For the text-containing cell, return its midpoint in [X, Y] coordinate format. 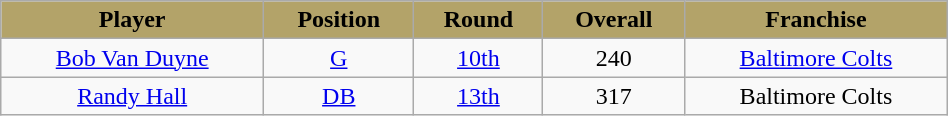
Franchise [816, 20]
13th [478, 96]
Randy Hall [132, 96]
DB [339, 96]
Overall [614, 20]
10th [478, 58]
240 [614, 58]
Position [339, 20]
Player [132, 20]
Round [478, 20]
317 [614, 96]
G [339, 58]
Bob Van Duyne [132, 58]
